Return (x, y) of the center of cell containing provided text 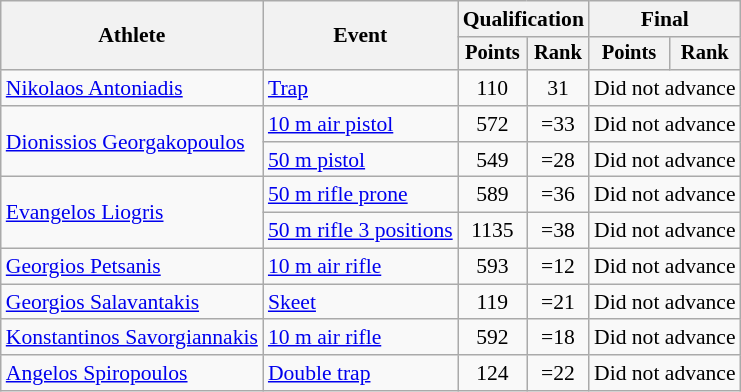
Nikolaos Antoniadis (132, 88)
592 (492, 338)
=22 (558, 373)
Double trap (360, 373)
31 (558, 88)
589 (492, 195)
Athlete (132, 36)
Konstantinos Savorgiannakis (132, 338)
Skeet (360, 302)
119 (492, 302)
Georgios Petsanis (132, 267)
Dionissios Georgakopoulos (132, 142)
110 (492, 88)
=33 (558, 124)
=38 (558, 231)
124 (492, 373)
50 m rifle prone (360, 195)
=36 (558, 195)
10 m air pistol (360, 124)
Georgios Salavantakis (132, 302)
50 m rifle 3 positions (360, 231)
549 (492, 160)
=28 (558, 160)
=12 (558, 267)
Angelos Spiropoulos (132, 373)
572 (492, 124)
593 (492, 267)
1135 (492, 231)
50 m pistol (360, 160)
=18 (558, 338)
Trap (360, 88)
Final (665, 19)
=21 (558, 302)
Event (360, 36)
Evangelos Liogris (132, 212)
Qualification (524, 19)
